Return (X, Y) of the center of cell containing provided text 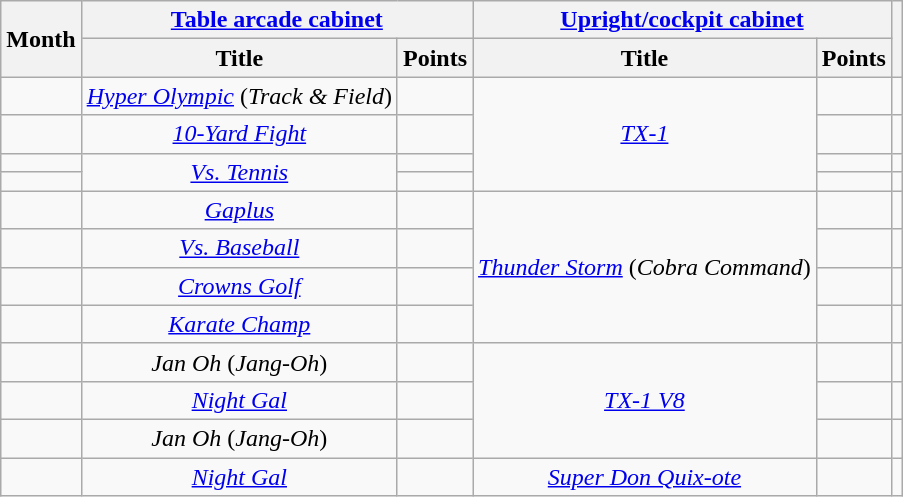
Table arcade cabinet (276, 20)
Thunder Storm (Cobra Command) (645, 267)
Vs. Baseball (239, 248)
TX-1 V8 (645, 400)
Gaplus (239, 210)
10-Yard Fight (239, 134)
Hyper Olympic (Track & Field) (239, 96)
Karate Champ (239, 324)
Super Don Quix-ote (645, 477)
Upright/cockpit cabinet (682, 20)
Vs. Tennis (239, 172)
Crowns Golf (239, 286)
Month (41, 39)
TX-1 (645, 134)
